Capture the cell that displays the provided text and extract its [x, y] central coordinate. 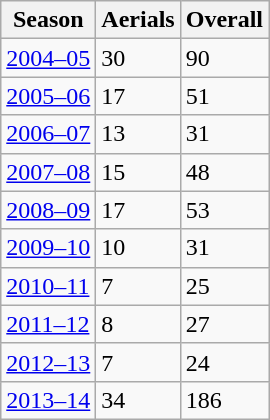
24 [224, 362]
27 [224, 324]
34 [138, 400]
13 [138, 134]
2008–09 [48, 210]
90 [224, 58]
25 [224, 286]
30 [138, 58]
2006–07 [48, 134]
2013–14 [48, 400]
Overall [224, 20]
10 [138, 248]
2010–11 [48, 286]
2005–06 [48, 96]
53 [224, 210]
2004–05 [48, 58]
186 [224, 400]
2012–13 [48, 362]
2011–12 [48, 324]
Season [48, 20]
2009–10 [48, 248]
48 [224, 172]
2007–08 [48, 172]
15 [138, 172]
51 [224, 96]
Aerials [138, 20]
8 [138, 324]
